From the cell containing the given text, extract its center point as [x, y] coordinate. 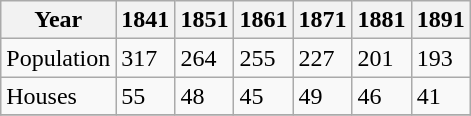
41 [440, 96]
1861 [264, 20]
193 [440, 58]
45 [264, 96]
Year [58, 20]
264 [204, 58]
1881 [382, 20]
Houses [58, 96]
317 [146, 58]
1841 [146, 20]
49 [322, 96]
55 [146, 96]
1871 [322, 20]
255 [264, 58]
201 [382, 58]
227 [322, 58]
Population [58, 58]
48 [204, 96]
46 [382, 96]
1851 [204, 20]
1891 [440, 20]
